Detect which cell encompasses the target text, then output its (x, y) center coordinate. 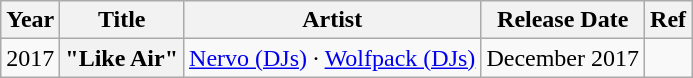
Year (30, 20)
Title (122, 20)
Ref (668, 20)
2017 (30, 58)
Nervo (DJs) · Wolfpack (DJs) (332, 58)
Artist (332, 20)
December 2017 (563, 58)
Release Date (563, 20)
"Like Air" (122, 58)
